From the cell containing the given text, extract its center point as (x, y) coordinate. 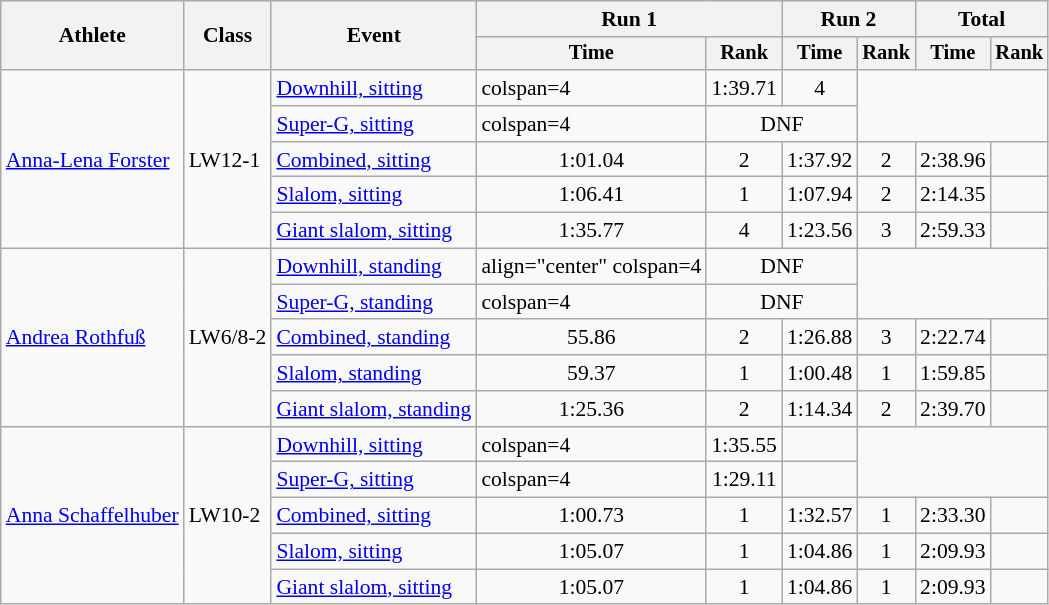
LW6/8-2 (228, 338)
Event (374, 36)
1:07.94 (820, 195)
Anna-Lena Forster (92, 159)
1:00.48 (820, 373)
Andrea Rothfuß (92, 338)
59.37 (591, 373)
Athlete (92, 36)
2:22.74 (952, 338)
Run 2 (848, 19)
LW10-2 (228, 516)
1:26.88 (820, 338)
2:14.35 (952, 195)
Total (982, 19)
1:29.11 (744, 480)
Super-G, standing (374, 302)
Combined, standing (374, 338)
1:37.92 (820, 160)
2:38.96 (952, 160)
2:39.70 (952, 409)
2:33.30 (952, 516)
1:59.85 (952, 373)
1:35.77 (591, 231)
1:25.36 (591, 409)
1:00.73 (591, 516)
1:23.56 (820, 231)
55.86 (591, 338)
LW12-1 (228, 159)
Anna Schaffelhuber (92, 516)
2:59.33 (952, 231)
align="center" colspan=4 (591, 267)
Class (228, 36)
1:35.55 (744, 445)
Run 1 (629, 19)
1:14.34 (820, 409)
1:32.57 (820, 516)
1:06.41 (591, 195)
Giant slalom, standing (374, 409)
1:01.04 (591, 160)
Downhill, standing (374, 267)
1:39.71 (744, 88)
Slalom, standing (374, 373)
